Find where the given text appears and provide that cell's center as (X, Y) coordinate. 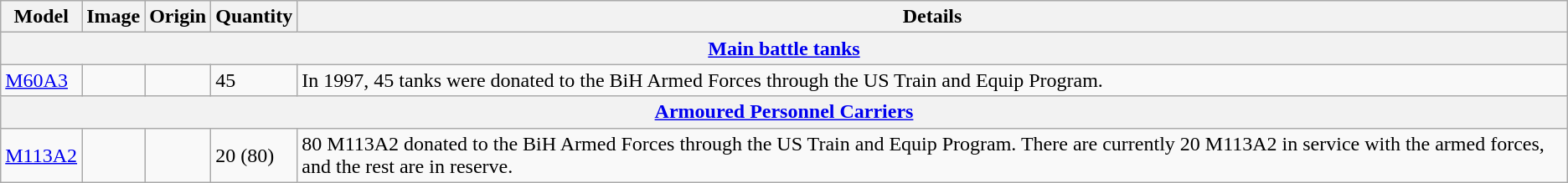
Quantity (255, 17)
M60A3 (42, 80)
Model (42, 17)
Details (932, 17)
20 (80) (255, 155)
Origin (178, 17)
Main battle tanks (784, 48)
In 1997, 45 tanks were donated to the BiH Armed Forces through the US Train and Equip Program. (932, 80)
Armoured Personnel Carriers (784, 112)
Image (114, 17)
45 (255, 80)
M113A2 (42, 155)
